Provide the (X, Y) coordinate of the cell's center where the given text is located.  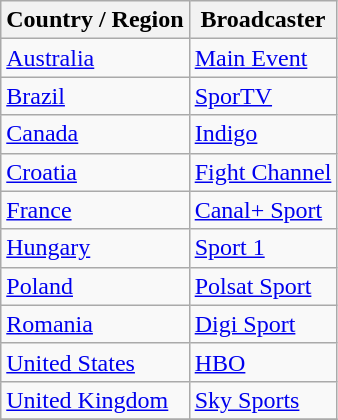
Hungary (95, 248)
Canal+ Sport (263, 210)
Croatia (95, 172)
Polsat Sport (263, 286)
Australia (95, 58)
Poland (95, 286)
Romania (95, 324)
Broadcaster (263, 20)
HBO (263, 362)
Digi Sport (263, 324)
SporTV (263, 96)
Main Event (263, 58)
Brazil (95, 96)
France (95, 210)
United States (95, 362)
Indigo (263, 134)
Canada (95, 134)
Country / Region (95, 20)
Fight Channel (263, 172)
Sport 1 (263, 248)
United Kingdom (95, 400)
Sky Sports (263, 400)
